Output the (x, y) coordinate of the center of the cell containing the given text.  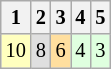
6 (61, 51)
2 (41, 17)
5 (100, 17)
8 (41, 51)
10 (16, 51)
1 (16, 17)
